For the text-containing cell, return its midpoint in (X, Y) coordinate format. 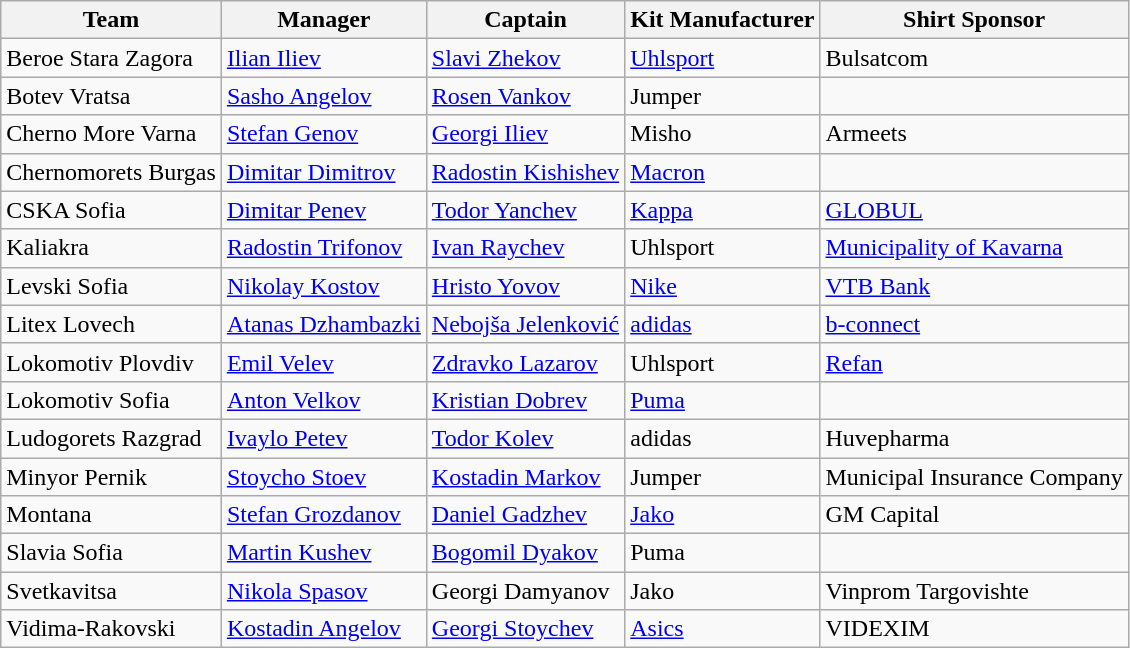
Todor Yanchev (525, 210)
Stoycho Stoev (324, 477)
Montana (112, 515)
Hristo Yovov (525, 286)
Atanas Dzhambazki (324, 324)
Ilian Iliev (324, 58)
Captain (525, 20)
Levski Sofia (112, 286)
Zdravko Lazarov (525, 362)
Daniel Gadzhev (525, 515)
Municipality of Kavarna (974, 248)
Misho (722, 134)
Slavi Zhekov (525, 58)
Kit Manufacturer (722, 20)
Kaliakra (112, 248)
Armeets (974, 134)
Litex Lovech (112, 324)
Vinprom Targovishte (974, 591)
Dimitar Penev (324, 210)
Anton Velkov (324, 400)
Minyor Pernik (112, 477)
Chernomorets Burgas (112, 172)
Refan (974, 362)
Lokomotiv Sofia (112, 400)
Kappa (722, 210)
Lokomotiv Plovdiv (112, 362)
Nike (722, 286)
VIDEXIM (974, 629)
Dimitar Dimitrov (324, 172)
Kostadin Markov (525, 477)
Stefan Genov (324, 134)
Nikolay Kostov (324, 286)
Ivaylo Petev (324, 438)
Sasho Angelov (324, 96)
Kostadin Angelov (324, 629)
Nebojša Jelenković (525, 324)
Ivan Raychev (525, 248)
Radostin Trifonov (324, 248)
Vidima-Rakovski (112, 629)
Svetkavitsa (112, 591)
Stefan Grozdanov (324, 515)
Bulsatcom (974, 58)
Nikola Spasov (324, 591)
Bogomil Dyakov (525, 553)
Botev Vratsa (112, 96)
Todor Kolev (525, 438)
Huvepharma (974, 438)
Manager (324, 20)
Martin Kushev (324, 553)
b-connect (974, 324)
Shirt Sponsor (974, 20)
Rosen Vankov (525, 96)
Ludogorets Razgrad (112, 438)
VTB Bank (974, 286)
Georgi Stoychev (525, 629)
Slavia Sofia (112, 553)
Macron (722, 172)
Kristian Dobrev (525, 400)
Team (112, 20)
Asics (722, 629)
GLOBUL (974, 210)
Georgi Damyanov (525, 591)
Georgi Iliev (525, 134)
Emil Velev (324, 362)
Cherno More Varna (112, 134)
Beroe Stara Zagora (112, 58)
CSKA Sofia (112, 210)
GM Capital (974, 515)
Municipal Insurance Company (974, 477)
Radostin Kishishev (525, 172)
